Determine the [x, y] coordinate at the center of the cell enclosing the given text.  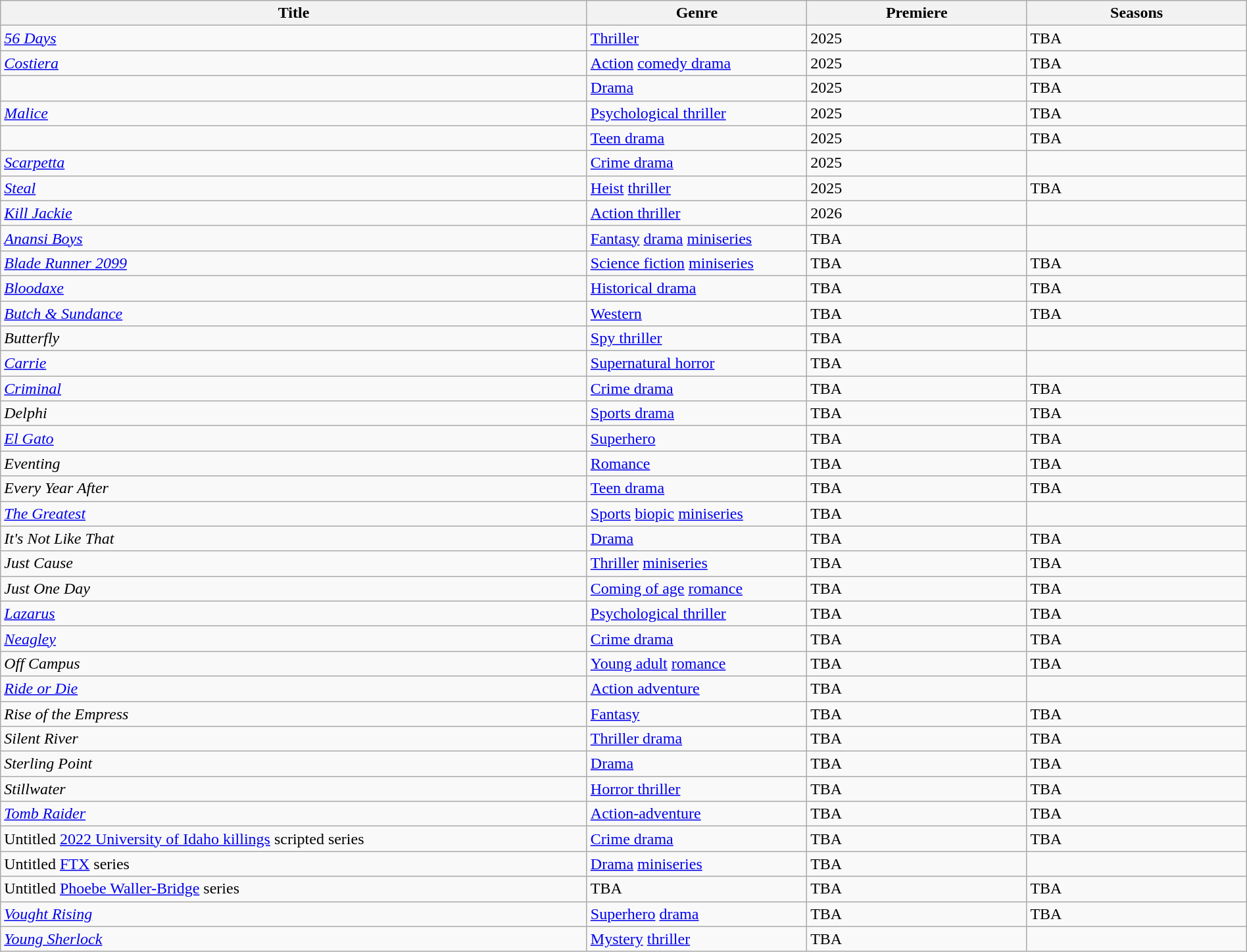
Genre [697, 13]
Carrie [294, 364]
It's Not Like That [294, 538]
Thriller miniseries [697, 563]
Drama miniseries [697, 864]
Western [697, 314]
Horror thriller [697, 789]
Untitled Phoebe Waller-Bridge series [294, 889]
Sterling Point [294, 764]
Romance [697, 464]
El Gato [294, 439]
Steal [294, 188]
Kill Jackie [294, 213]
Thriller drama [697, 739]
Just Cause [294, 563]
Action comedy drama [697, 63]
Young adult romance [697, 663]
Off Campus [294, 663]
Tomb Raider [294, 814]
Science fiction miniseries [697, 263]
Delphi [294, 414]
Neagley [294, 638]
Silent River [294, 739]
Superhero [697, 439]
Premiere [917, 13]
Fantasy drama miniseries [697, 238]
Thriller [697, 38]
Anansi Boys [294, 238]
Eventing [294, 464]
Vought Rising [294, 914]
Seasons [1137, 13]
Sports biopic miniseries [697, 513]
Heist thriller [697, 188]
Action adventure [697, 688]
Costiera [294, 63]
Just One Day [294, 588]
Action thriller [697, 213]
Every Year After [294, 488]
Supernatural horror [697, 364]
Malice [294, 113]
Ride or Die [294, 688]
56 Days [294, 38]
Criminal [294, 389]
Stillwater [294, 789]
Young Sherlock [294, 939]
Blade Runner 2099 [294, 263]
Coming of age romance [697, 588]
Butch & Sundance [294, 314]
Spy thriller [697, 339]
Untitled FTX series [294, 864]
Historical drama [697, 288]
Action-adventure [697, 814]
Rise of the Empress [294, 713]
Scarpetta [294, 163]
Title [294, 13]
Untitled 2022 University of Idaho killings scripted series [294, 839]
The Greatest [294, 513]
Fantasy [697, 713]
Lazarus [294, 613]
Bloodaxe [294, 288]
Sports drama [697, 414]
Mystery thriller [697, 939]
Butterfly [294, 339]
Superhero drama [697, 914]
2026 [917, 213]
